Scan for the cell matching the given text and deliver its (x, y) coordinate at center. 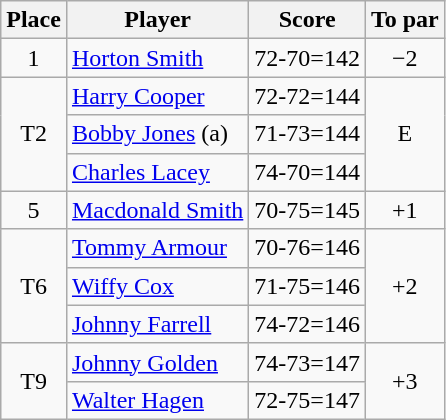
T9 (34, 381)
74-72=146 (308, 324)
70-76=146 (308, 248)
74-70=144 (308, 172)
72-72=144 (308, 96)
1 (34, 58)
Charles Lacey (157, 172)
+1 (404, 210)
5 (34, 210)
Walter Hagen (157, 400)
72-75=147 (308, 400)
Player (157, 20)
Wiffy Cox (157, 286)
T2 (34, 134)
Johnny Golden (157, 362)
71-73=144 (308, 134)
E (404, 134)
70-75=145 (308, 210)
Place (34, 20)
Score (308, 20)
72-70=142 (308, 58)
74-73=147 (308, 362)
T6 (34, 286)
Macdonald Smith (157, 210)
Johnny Farrell (157, 324)
Harry Cooper (157, 96)
71-75=146 (308, 286)
Horton Smith (157, 58)
Bobby Jones (a) (157, 134)
To par (404, 20)
Tommy Armour (157, 248)
+2 (404, 286)
−2 (404, 58)
+3 (404, 381)
